Search for the cell housing the specified text and yield its [X, Y] center coordinate. 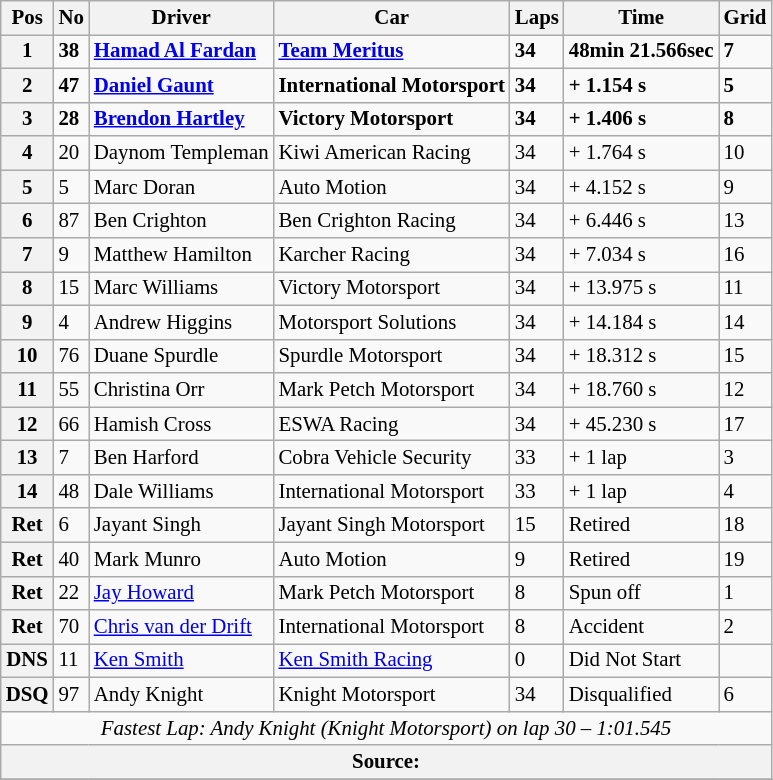
Karcher Racing [392, 255]
+ 6.446 s [642, 221]
+ 1.406 s [642, 119]
DNS [28, 661]
No [70, 18]
Cobra Vehicle Security [392, 458]
66 [70, 424]
70 [70, 627]
Hamad Al Fardan [182, 51]
Mark Munro [182, 559]
87 [70, 221]
Ben Crighton Racing [392, 221]
18 [746, 525]
20 [70, 153]
76 [70, 356]
Jayant Singh [182, 525]
22 [70, 593]
19 [746, 559]
40 [70, 559]
28 [70, 119]
Grid [746, 18]
Spurdle Motorsport [392, 356]
+ 14.184 s [642, 322]
Motorsport Solutions [392, 322]
Source: [386, 762]
DSQ [28, 695]
Dale Williams [182, 491]
Marc Doran [182, 187]
Jay Howard [182, 593]
+ 7.034 s [642, 255]
Team Meritus [392, 51]
+ 4.152 s [642, 187]
Daniel Gaunt [182, 85]
Accident [642, 627]
Duane Spurdle [182, 356]
+ 13.975 s [642, 288]
Pos [28, 18]
Spun off [642, 593]
Hamish Cross [182, 424]
Brendon Hartley [182, 119]
Andy Knight [182, 695]
38 [70, 51]
48 [70, 491]
16 [746, 255]
Ben Crighton [182, 221]
Knight Motorsport [392, 695]
55 [70, 390]
97 [70, 695]
Did Not Start [642, 661]
17 [746, 424]
Christina Orr [182, 390]
Car [392, 18]
Jayant Singh Motorsport [392, 525]
Daynom Templeman [182, 153]
Fastest Lap: Andy Knight (Knight Motorsport) on lap 30 – 1:01.545 [386, 728]
Ken Smith Racing [392, 661]
Kiwi American Racing [392, 153]
ESWA Racing [392, 424]
Ken Smith [182, 661]
+ 45.230 s [642, 424]
+ 18.760 s [642, 390]
47 [70, 85]
Marc Williams [182, 288]
Laps [537, 18]
+ 1.154 s [642, 85]
Driver [182, 18]
0 [537, 661]
+ 1.764 s [642, 153]
Ben Harford [182, 458]
Time [642, 18]
48min 21.566sec [642, 51]
Chris van der Drift [182, 627]
Andrew Higgins [182, 322]
+ 18.312 s [642, 356]
Disqualified [642, 695]
Matthew Hamilton [182, 255]
